Locate the cell with the specified text and output its (x, y) center coordinate. 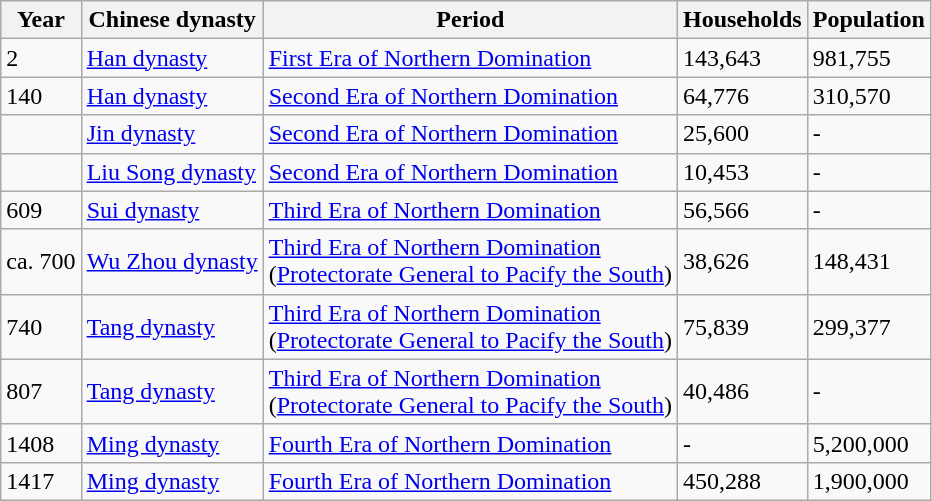
Population (868, 20)
310,570 (868, 96)
140 (41, 96)
10,453 (742, 172)
148,431 (868, 262)
Liu Song dynasty (172, 172)
807 (41, 392)
First Era of Northern Domination (470, 58)
981,755 (868, 58)
Sui dynasty (172, 210)
40,486 (742, 392)
5,200,000 (868, 443)
1,900,000 (868, 481)
1408 (41, 443)
ca. 700 (41, 262)
299,377 (868, 326)
740 (41, 326)
143,643 (742, 58)
Jin dynasty (172, 134)
38,626 (742, 262)
Third Era of Northern Domination (470, 210)
2 (41, 58)
Households (742, 20)
450,288 (742, 481)
1417 (41, 481)
75,839 (742, 326)
Wu Zhou dynasty (172, 262)
Chinese dynasty (172, 20)
64,776 (742, 96)
56,566 (742, 210)
609 (41, 210)
Year (41, 20)
Period (470, 20)
25,600 (742, 134)
